Locate the cell with the specified text and output its [x, y] center coordinate. 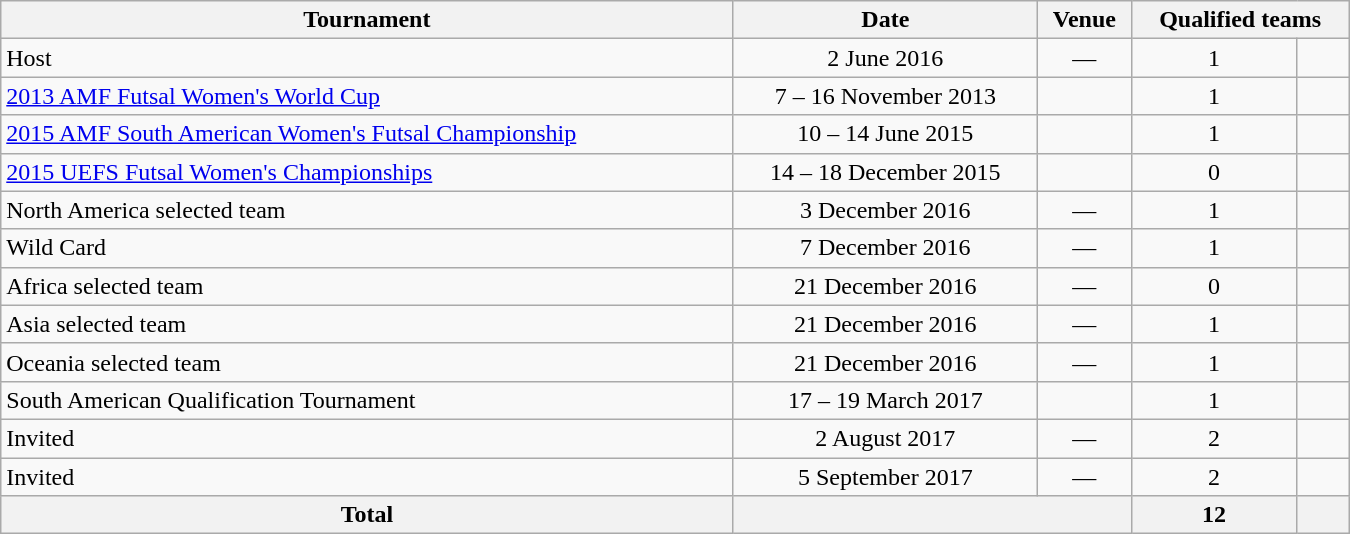
South American Qualification Tournament [367, 400]
Qualified teams [1240, 20]
2015 AMF South American Women's Futsal Championship [367, 134]
Asia selected team [367, 324]
7 December 2016 [886, 248]
10 – 14 June 2015 [886, 134]
Host [367, 58]
North America selected team [367, 210]
Africa selected team [367, 286]
Venue [1085, 20]
2 June 2016 [886, 58]
2013 AMF Futsal Women's World Cup [367, 96]
Date [886, 20]
Tournament [367, 20]
3 December 2016 [886, 210]
Wild Card [367, 248]
7 – 16 November 2013 [886, 96]
Total [367, 515]
Oceania selected team [367, 362]
12 [1214, 515]
5 September 2017 [886, 477]
14 – 18 December 2015 [886, 172]
2 August 2017 [886, 438]
17 – 19 March 2017 [886, 400]
2015 UEFS Futsal Women's Championships [367, 172]
